Detect which cell encompasses the target text, then output its (x, y) center coordinate. 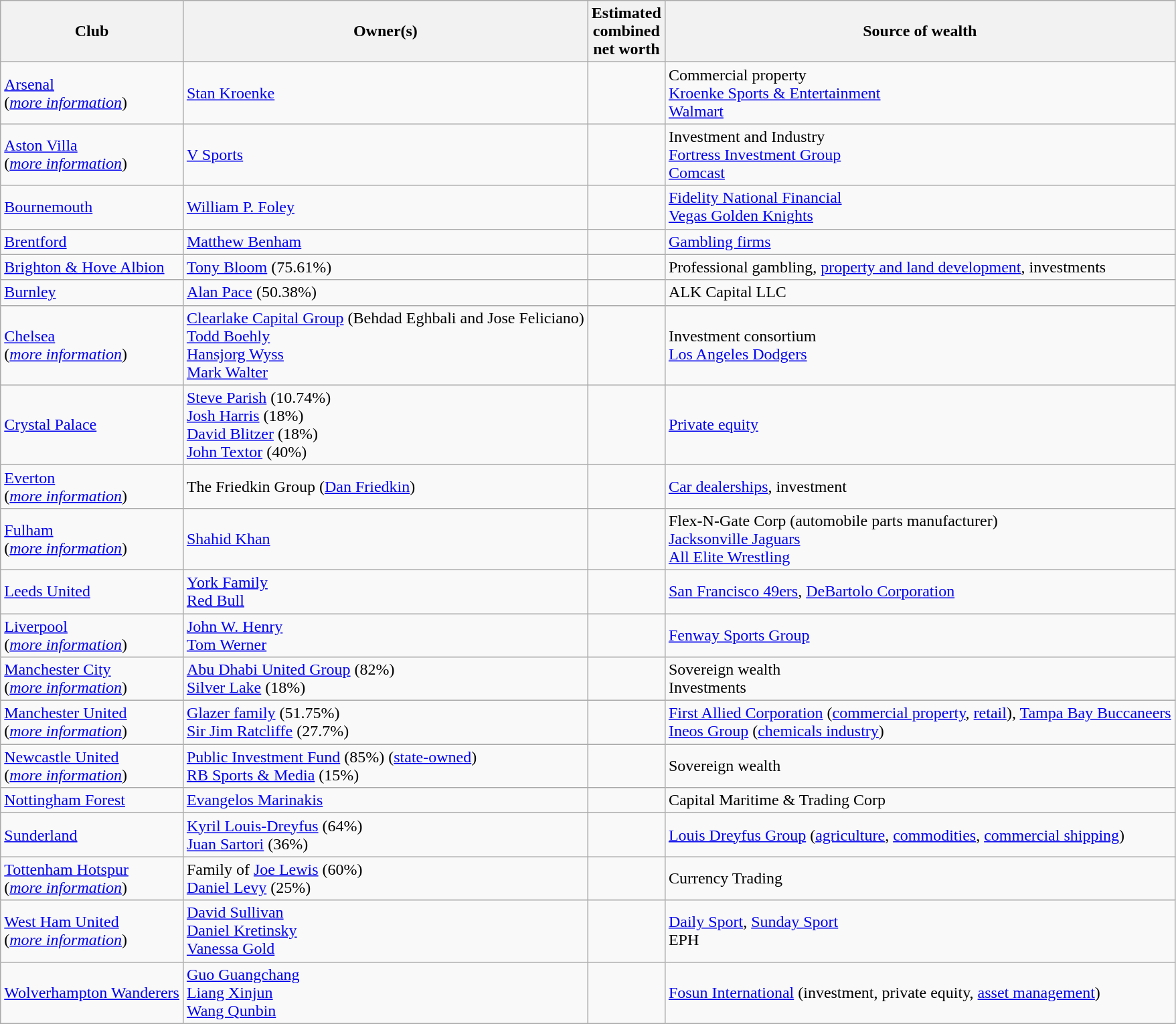
Car dealerships, investment (920, 486)
Professional gambling, property and land development, investments (920, 267)
West Ham United(more information) (92, 931)
Matthew Benham (386, 242)
Manchester United(more information) (92, 723)
Everton(more information) (92, 486)
Owner(s) (386, 31)
The Friedkin Group (Dan Friedkin) (386, 486)
Alan Pace (50.38%) (386, 292)
Abu Dhabi United Group (82%) Silver Lake (18%) (386, 679)
Arsenal(more information) (92, 93)
Tony Bloom (75.61%) (386, 267)
V Sports (386, 155)
Fidelity National FinancialVegas Golden Knights (920, 207)
Guo Guangchang Liang Xinjun Wang Qunbin (386, 993)
Brentford (92, 242)
Newcastle United(more information) (92, 766)
Leeds United (92, 592)
Burnley (92, 292)
Fenway Sports Group (920, 634)
Glazer family (51.75%) Sir Jim Ratcliffe (27.7%) (386, 723)
Wolverhampton Wanderers (92, 993)
Club (92, 31)
Evangelos Marinakis (386, 800)
Tottenham Hotspur(more information) (92, 878)
Sovereign wealthInvestments (920, 679)
Estimatedcombinednet worth (626, 31)
San Francisco 49ers, DeBartolo Corporation (920, 592)
Crystal Palace (92, 424)
Nottingham Forest (92, 800)
Bournemouth (92, 207)
Manchester City(more information) (92, 679)
Sunderland (92, 835)
Aston Villa(more information) (92, 155)
Gambling firms (920, 242)
Stan Kroenke (386, 93)
Commercial property Kroenke Sports & EntertainmentWalmart (920, 93)
John W. Henry Tom Werner (386, 634)
Capital Maritime & Trading Corp (920, 800)
First Allied Corporation (commercial property, retail), Tampa Bay BuccaneersIneos Group (chemicals industry) (920, 723)
Fosun International (investment, private equity, asset management) (920, 993)
Family of Joe Lewis (60%) Daniel Levy (25%) (386, 878)
Currency Trading (920, 878)
David Sullivan Daniel Kretinsky Vanessa Gold (386, 931)
Shahid Khan (386, 539)
Louis Dreyfus Group (agriculture, commodities, commercial shipping) (920, 835)
Kyril Louis-Dreyfus (64%) Juan Sartori (36%) (386, 835)
Brighton & Hove Albion (92, 267)
Private equity (920, 424)
Sovereign wealth (920, 766)
ALK Capital LLC (920, 292)
Source of wealth (920, 31)
Liverpool(more information) (92, 634)
Investment and IndustryFortress Investment GroupComcast (920, 155)
Investment consortiumLos Angeles Dodgers (920, 345)
William P. Foley (386, 207)
Daily Sport, Sunday SportEPH (920, 931)
Flex-N-Gate Corp (automobile parts manufacturer)Jacksonville JaguarsAll Elite Wrestling (920, 539)
York Family Red Bull (386, 592)
Chelsea(more information) (92, 345)
Public Investment Fund (85%) (state-owned) RB Sports & Media (15%) (386, 766)
Clearlake Capital Group (Behdad Eghbali and Jose Feliciano) Todd Boehly Hansjorg Wyss Mark Walter (386, 345)
Fulham(more information) (92, 539)
Steve Parish (10.74%) Josh Harris (18%) David Blitzer (18%) John Textor (40%) (386, 424)
